Return (X, Y) of the center of cell containing provided text 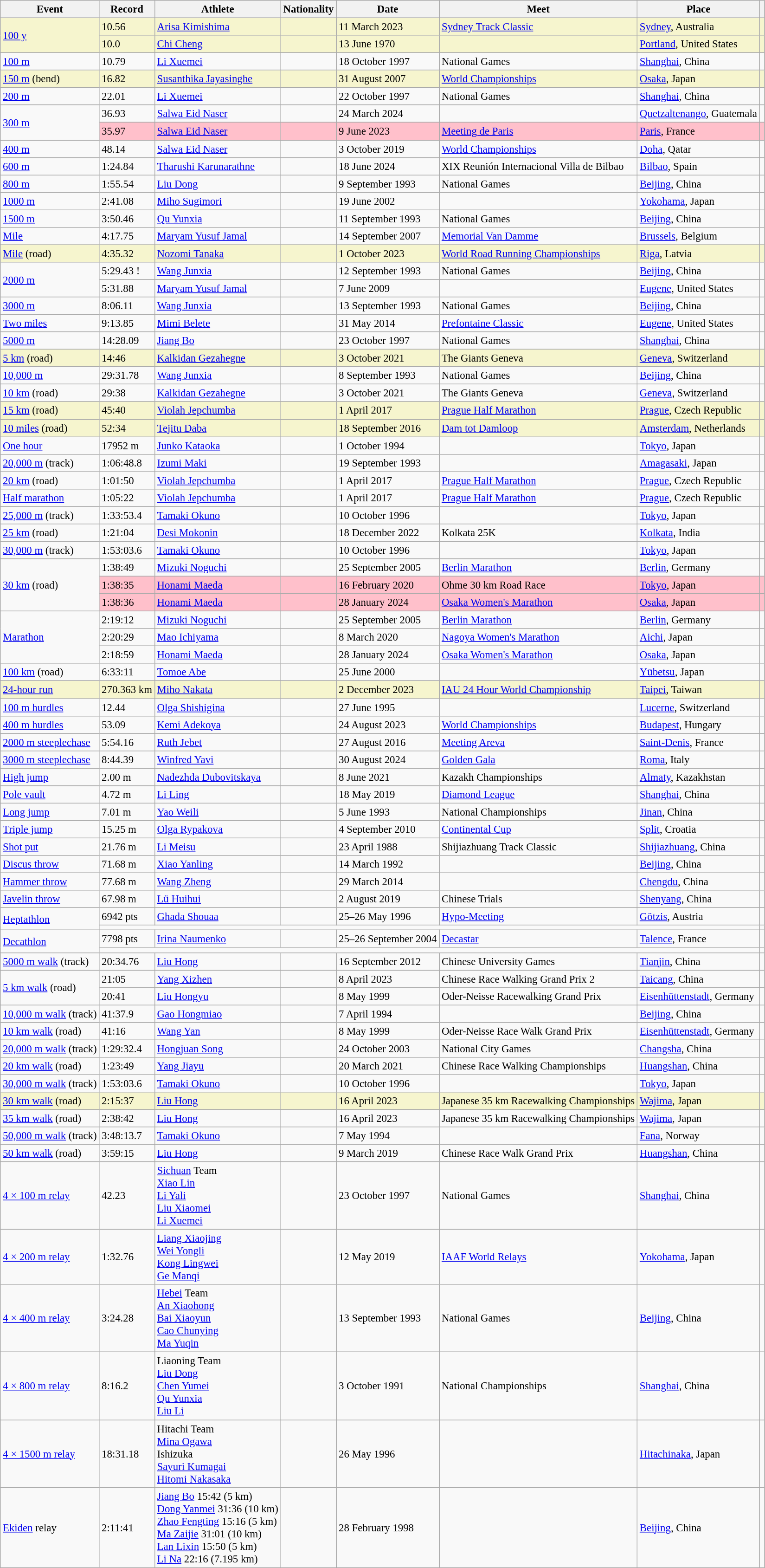
1 October 2023 (388, 253)
1:23:49 (127, 1066)
2.00 m (127, 777)
18 October 1997 (388, 62)
3 October 2019 (388, 149)
23 April 1988 (388, 847)
4 × 100 m relay (50, 1196)
Liu Dong (218, 184)
8:44.39 (127, 759)
4 September 2010 (388, 829)
Liaoning TeamLiu DongChen YumeiQu YunxiaLiu Li (218, 1386)
1:21:04 (127, 533)
52:34 (127, 428)
Meet (538, 9)
15 km (road) (50, 411)
Liu Hongyu (218, 996)
31 May 2014 (388, 324)
9 March 2019 (388, 1153)
Saint-Denis, France (699, 742)
Wang Yan (218, 1031)
Hongjuan Song (218, 1049)
Almaty, Kazakhstan (699, 777)
Shijiazhuang Track Classic (538, 847)
Golden Gala (538, 759)
1:24.84 (127, 166)
Lü Huihui (218, 899)
Amsterdam, Netherlands (699, 428)
Li Ling (218, 795)
Shot put (50, 847)
10.56 (127, 27)
41:37.9 (127, 1014)
Chengdu, China (699, 882)
10 km (road) (50, 393)
Taipei, Taiwan (699, 690)
5:29.43 ! (127, 271)
Date (388, 9)
Taicang, China (699, 979)
3:50.46 (127, 219)
Lucerne, Switzerland (699, 707)
21:05 (127, 979)
Changsha, China (699, 1049)
2:38:42 (127, 1119)
Riga, Latvia (699, 253)
Yao Weili (218, 812)
1:38:35 (127, 585)
4 × 1500 m relay (50, 1454)
Paris, France (699, 131)
1000 m (50, 201)
20:41 (127, 996)
36.93 (127, 114)
2:18:59 (127, 655)
8 June 2021 (388, 777)
25–26 May 1996 (388, 917)
14:46 (127, 358)
20:34.76 (127, 961)
Prefontaine Classic (538, 324)
Qu Yunxia (218, 219)
Kolkata, India (699, 533)
12.44 (127, 707)
29:31.78 (127, 376)
1:55.54 (127, 184)
3000 m (50, 306)
5000 m (50, 341)
Portland, United States (699, 44)
20,000 m (track) (50, 463)
Sydney, Australia (699, 27)
150 m (bend) (50, 79)
10.79 (127, 62)
3:59:15 (127, 1153)
35 km walk (road) (50, 1119)
600 m (50, 166)
Memorial Van Damme (538, 236)
3:48:13.7 (127, 1136)
270.363 km (127, 690)
Chinese Race Walking Championships (538, 1066)
1 October 1994 (388, 446)
50 km walk (road) (50, 1153)
Two miles (50, 324)
10 miles (road) (50, 428)
XIX Reunión Internacional Villa de Bilbao (538, 166)
2 August 2019 (388, 899)
Decastar (538, 939)
Chinese University Games (538, 961)
Shenyang, China (699, 899)
Xiao Yanling (218, 864)
Kazakh Championships (538, 777)
10,000 m (50, 376)
Olga Shishigina (218, 707)
8:16.2 (127, 1386)
5 km walk (road) (50, 988)
24-hour run (50, 690)
71.68 m (127, 864)
Meeting Areva (538, 742)
Meeting de Paris (538, 131)
20 km (road) (50, 480)
3:24.28 (127, 1319)
1:01:50 (127, 480)
18 December 2022 (388, 533)
14:28.09 (127, 341)
20,000 m walk (track) (50, 1049)
16.82 (127, 79)
9 June 2023 (388, 131)
77.68 m (127, 882)
2000 m steeplechase (50, 742)
Li Meisu (218, 847)
24 October 2003 (388, 1049)
18:31.18 (127, 1454)
8 April 2023 (388, 979)
5000 m walk (track) (50, 961)
14 September 2007 (388, 236)
Diamond League (538, 795)
35.97 (127, 131)
Gao Hongmiao (218, 1014)
Ghada Shouaa (218, 917)
24 March 2024 (388, 114)
4:17.75 (127, 236)
Olga Rypakova (218, 829)
Dam tot Damloop (538, 428)
Heptathlon (50, 919)
4:35.32 (127, 253)
Jiang Bo (218, 341)
25,000 m (track) (50, 515)
2 December 2023 (388, 690)
400 m (50, 149)
Mile (50, 236)
Miho Nakata (218, 690)
Yūbetsu, Japan (699, 673)
2:19:12 (127, 620)
4 × 200 m relay (50, 1257)
5 km (road) (50, 358)
100 y (50, 35)
2000 m (50, 279)
Athlete (218, 9)
Tomoe Abe (218, 673)
30 August 2024 (388, 759)
41:16 (127, 1031)
Hitachinaka, Japan (699, 1454)
Discus throw (50, 864)
Oder-Neisse Race Walk Grand Prix (538, 1031)
3 October 1991 (388, 1386)
12 May 2019 (388, 1257)
1:06:48.8 (127, 463)
8 September 1993 (388, 376)
1500 m (50, 219)
Susanthika Jayasinghe (218, 79)
29 March 2014 (388, 882)
Yang Xizhen (218, 979)
5 June 1993 (388, 812)
Decathlon (50, 941)
IAAF World Relays (538, 1257)
Oder-Neisse Racewalking Grand Prix (538, 996)
7.01 m (127, 812)
Split, Croatia (699, 829)
Tejitu Daba (218, 428)
5:31.88 (127, 288)
300 m (50, 123)
4 × 800 m relay (50, 1386)
Wang Zheng (218, 882)
Marathon (50, 638)
22.01 (127, 97)
Triple jump (50, 829)
8:06.11 (127, 306)
18 September 2016 (388, 428)
Miho Sugimori (218, 201)
53.09 (127, 725)
25–26 September 2004 (388, 939)
25 June 2000 (388, 673)
30,000 m (track) (50, 550)
Junko Kataoka (218, 446)
Tharushi Karunarathne (218, 166)
28 February 1998 (388, 1527)
7798 pts (127, 939)
Nagoya Women's Marathon (538, 637)
Bilbao, Spain (699, 166)
9 September 1993 (388, 184)
Amagasaki, Japan (699, 463)
Winfred Yavi (218, 759)
Chinese Race Walk Grand Prix (538, 1153)
7 May 1994 (388, 1136)
World Road Running Championships (538, 253)
1:33:53.4 (127, 515)
Kolkata 25K (538, 533)
20 km walk (road) (50, 1066)
13 June 1970 (388, 44)
Hebei TeamAn XiaohongBai XiaoyunCao ChunyingMa Yuqin (218, 1319)
200 m (50, 97)
Javelin throw (50, 899)
Continental Cup (538, 829)
9:13.85 (127, 324)
18 May 2019 (388, 795)
Event (50, 9)
Jiang Bo 15:42 (5 km)Dong Yanmei 31:36 (10 km)Zhao Fengting 15:16 (5 km)Ma Zaijie 31:01 (10 km)Lan Lixin 15:50 (5 km)Li Na 22:16 (7.195 km) (218, 1527)
6:33:11 (127, 673)
Götzis, Austria (699, 917)
Ruth Jebet (218, 742)
11 September 1993 (388, 219)
19 June 2002 (388, 201)
Roma, Italy (699, 759)
11 March 2023 (388, 27)
1:32.76 (127, 1257)
7 April 1994 (388, 1014)
18 June 2024 (388, 166)
4.72 m (127, 795)
16 September 2012 (388, 961)
Talence, France (699, 939)
Shijiazhuang, China (699, 847)
12 September 1993 (388, 271)
6942 pts (127, 917)
400 m hurdles (50, 725)
Hitachi TeamMina OgawaIshizukaSayuri KumagaiHitomi Nakasaka (218, 1454)
24 August 2023 (388, 725)
30 km (road) (50, 585)
Chi Cheng (218, 44)
2:15:37 (127, 1101)
Place (699, 9)
45:40 (127, 411)
2:11:41 (127, 1527)
800 m (50, 184)
Desi Mokonin (218, 533)
Nozomi Tanaka (218, 253)
48.14 (127, 149)
Jinan, China (699, 812)
Liang XiaojingWei YongliKong LingweiGe Manqi (218, 1257)
67.98 m (127, 899)
Budapest, Hungary (699, 725)
15.25 m (127, 829)
3000 m steeplechase (50, 759)
High jump (50, 777)
Mile (road) (50, 253)
16 February 2020 (388, 585)
Chinese Trials (538, 899)
Half marathon (50, 498)
25 km (road) (50, 533)
Yang Jiayu (218, 1066)
Chinese Race Walking Grand Prix 2 (538, 979)
Record (127, 9)
4 × 400 m relay (50, 1319)
Hypo-Meeting (538, 917)
19 September 1993 (388, 463)
100 m (50, 62)
10,000 m walk (track) (50, 1014)
1:38:36 (127, 603)
5:54.16 (127, 742)
Sydney Track Classic (538, 27)
31 August 2007 (388, 79)
Quetzaltenango, Guatemala (699, 114)
27 June 1995 (388, 707)
Arisa Kimishima (218, 27)
27 August 2016 (388, 742)
100 km (road) (50, 673)
IAU 24 Hour World Championship (538, 690)
Mao Ichiyama (218, 637)
Ohme 30 km Road Race (538, 585)
1:38:49 (127, 568)
Nadezhda Dubovitskaya (218, 777)
8 March 2020 (388, 637)
2:20:29 (127, 637)
Sichuan TeamXiao LinLi YaliLiu XiaomeiLi Xuemei (218, 1196)
30 km walk (road) (50, 1101)
One hour (50, 446)
Hammer throw (50, 882)
20 March 2021 (388, 1066)
1:05:22 (127, 498)
Ekiden relay (50, 1527)
21.76 m (127, 847)
10.0 (127, 44)
Pole vault (50, 795)
Nationality (308, 9)
Izumi Maki (218, 463)
50,000 m walk (track) (50, 1136)
Brussels, Belgium (699, 236)
26 May 1996 (388, 1454)
14 March 1992 (388, 864)
National City Games (538, 1049)
Aichi, Japan (699, 637)
Kemi Adekoya (218, 725)
29:38 (127, 393)
2:41.08 (127, 201)
30,000 m walk (track) (50, 1083)
22 October 1997 (388, 97)
Mimi Belete (218, 324)
Tianjin, China (699, 961)
17952 m (127, 446)
10 km walk (road) (50, 1031)
Doha, Qatar (699, 149)
100 m hurdles (50, 707)
7 June 2009 (388, 288)
Irina Naumenko (218, 939)
Long jump (50, 812)
Fana, Norway (699, 1136)
42.23 (127, 1196)
1:29:32.4 (127, 1049)
